From the cell containing the given text, extract its center point as [X, Y] coordinate. 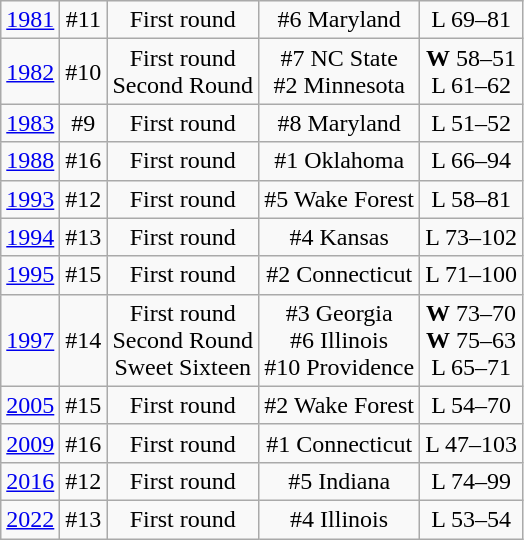
L 66–94 [472, 161]
#3 Georgia#6 Illinois#10 Providence [340, 340]
W 73–70W 75–63L 65–71 [472, 340]
1994 [30, 237]
1981 [30, 20]
L 47–103 [472, 443]
#14 [84, 340]
1993 [30, 199]
L 69–81 [472, 20]
#5 Indiana [340, 481]
First roundSecond RoundSweet Sixteen [183, 340]
1983 [30, 123]
L 51–52 [472, 123]
L 71–100 [472, 275]
L 54–70 [472, 405]
2016 [30, 481]
#4 Illinois [340, 519]
L 58–81 [472, 199]
L 53–54 [472, 519]
#11 [84, 20]
#7 NC State#2 Minnesota [340, 72]
L 74–99 [472, 481]
#2 Wake Forest [340, 405]
#2 Connecticut [340, 275]
#8 Maryland [340, 123]
#5 Wake Forest [340, 199]
L 73–102 [472, 237]
W 58–51L 61–62 [472, 72]
#1 Connecticut [340, 443]
2009 [30, 443]
#4 Kansas [340, 237]
1982 [30, 72]
#6 Maryland [340, 20]
#10 [84, 72]
2022 [30, 519]
1988 [30, 161]
#1 Oklahoma [340, 161]
First roundSecond Round [183, 72]
1995 [30, 275]
1997 [30, 340]
2005 [30, 405]
#9 [84, 123]
